Locate the cell with the specified text and output its [X, Y] center coordinate. 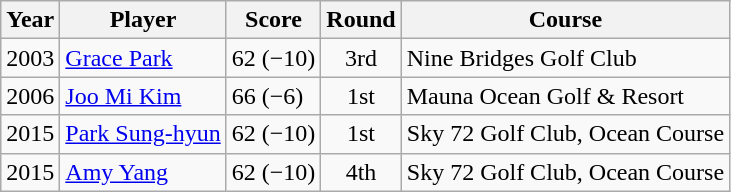
Amy Yang [143, 172]
4th [361, 172]
Nine Bridges Golf Club [565, 58]
Course [565, 20]
Year [30, 20]
Park Sung-hyun [143, 134]
2003 [30, 58]
66 (−6) [274, 96]
Grace Park [143, 58]
2006 [30, 96]
3rd [361, 58]
Mauna Ocean Golf & Resort [565, 96]
Player [143, 20]
Round [361, 20]
Joo Mi Kim [143, 96]
Score [274, 20]
